Return the [x, y] coordinate for the center point of the cell that contains the specified text.  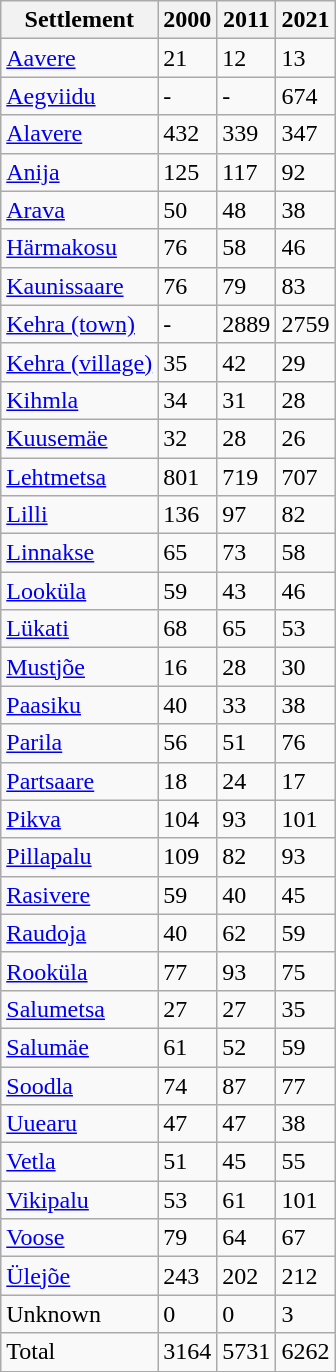
6262 [306, 1352]
Kihmla [80, 400]
212 [306, 1276]
32 [188, 438]
Total [80, 1352]
Unknown [80, 1314]
339 [246, 134]
12 [246, 58]
Lükati [80, 629]
Vetla [80, 1162]
48 [246, 210]
Mustjõe [80, 667]
674 [306, 96]
74 [188, 1085]
Lehtmetsa [80, 477]
29 [306, 362]
73 [246, 553]
24 [246, 781]
83 [306, 286]
136 [188, 515]
16 [188, 667]
Rasivere [80, 895]
104 [188, 819]
68 [188, 629]
92 [306, 172]
Pikva [80, 819]
2011 [246, 20]
13 [306, 58]
Ülejõe [80, 1276]
Soodla [80, 1085]
2000 [188, 20]
18 [188, 781]
34 [188, 400]
801 [188, 477]
3164 [188, 1352]
243 [188, 1276]
17 [306, 781]
75 [306, 971]
Lilli [80, 515]
50 [188, 210]
719 [246, 477]
117 [246, 172]
432 [188, 134]
52 [246, 1047]
Kehra (town) [80, 324]
202 [246, 1276]
Paasiku [80, 705]
Looküla [80, 591]
2021 [306, 20]
2759 [306, 324]
55 [306, 1162]
Salumetsa [80, 1009]
Raudoja [80, 933]
Aavere [80, 58]
30 [306, 667]
5731 [246, 1352]
Arava [80, 210]
Partsaare [80, 781]
Pillapalu [80, 857]
31 [246, 400]
Anija [80, 172]
Aegviidu [80, 96]
Alavere [80, 134]
62 [246, 933]
Linnakse [80, 553]
56 [188, 743]
Parila [80, 743]
3 [306, 1314]
97 [246, 515]
Kuusemäe [80, 438]
64 [246, 1238]
2889 [246, 324]
26 [306, 438]
Rooküla [80, 971]
42 [246, 362]
109 [188, 857]
Voose [80, 1238]
Salumäe [80, 1047]
125 [188, 172]
Kehra (village) [80, 362]
Härmakosu [80, 248]
33 [246, 705]
Kaunissaare [80, 286]
Vikipalu [80, 1200]
347 [306, 134]
21 [188, 58]
707 [306, 477]
Uuearu [80, 1124]
Settlement [80, 20]
43 [246, 591]
67 [306, 1238]
87 [246, 1085]
